Determine the (X, Y) coordinate at the center of the cell enclosing the given text.  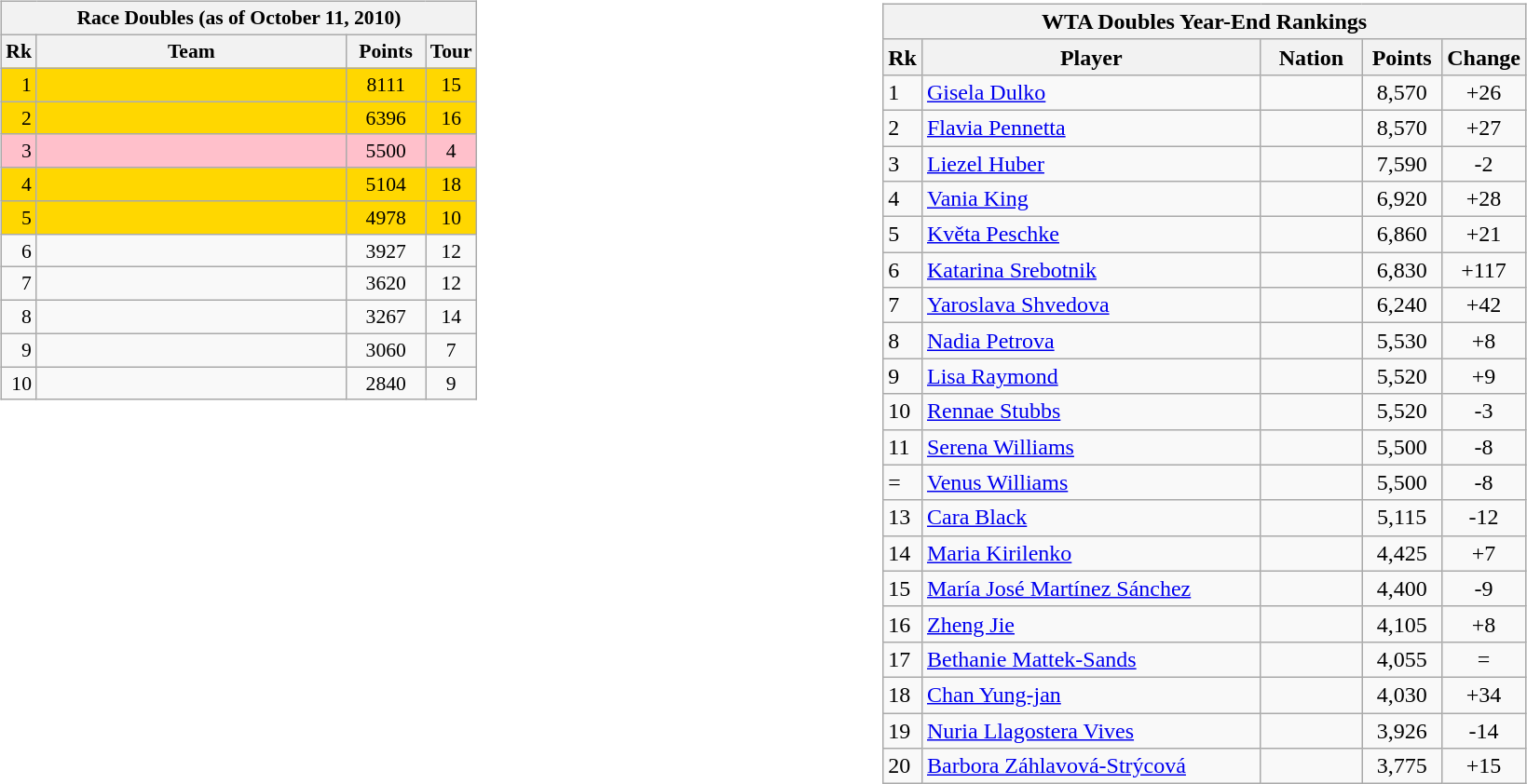
5500 (386, 151)
7,590 (1402, 163)
5104 (386, 184)
+28 (1484, 199)
Nuria Llagostera Vives (1091, 731)
+9 (1484, 376)
11 (903, 447)
6,860 (1402, 235)
+7 (1484, 553)
19 (903, 731)
Flavia Pennetta (1091, 128)
-3 (1484, 412)
Yaroslava Shvedova (1091, 305)
4978 (386, 218)
Team (192, 51)
Katarina Srebotnik (1091, 270)
4,105 (1402, 624)
+42 (1484, 305)
Květa Peschke (1091, 235)
+15 (1484, 766)
Bethanie Mattek-Sands (1091, 659)
Zheng Jie (1091, 624)
Cara Black (1091, 518)
Gisela Dulko (1091, 92)
3060 (386, 350)
Tour (451, 51)
8111 (386, 85)
Nation (1312, 57)
Nadia Petrova (1091, 341)
-12 (1484, 518)
Vania King (1091, 199)
+27 (1484, 128)
6,240 (1402, 305)
-14 (1484, 731)
Lisa Raymond (1091, 376)
+117 (1484, 270)
4,055 (1402, 659)
4,400 (1402, 588)
3267 (386, 317)
2840 (386, 384)
13 (903, 518)
3620 (386, 284)
3,775 (1402, 766)
5,530 (1402, 341)
Player (1091, 57)
4,425 (1402, 553)
Change (1484, 57)
20 (903, 766)
-2 (1484, 163)
Venus Williams (1091, 482)
17 (903, 659)
6,920 (1402, 199)
4,030 (1402, 695)
Race Doubles (as of October 11, 2010) (239, 19)
6,830 (1402, 270)
Barbora Záhlavová-Strýcová (1091, 766)
María José Martínez Sánchez (1091, 588)
3,926 (1402, 731)
Maria Kirilenko (1091, 553)
-9 (1484, 588)
Liezel Huber (1091, 163)
WTA Doubles Year-End Rankings (1205, 21)
+21 (1484, 235)
5,115 (1402, 518)
6396 (386, 118)
+26 (1484, 92)
3927 (386, 250)
Chan Yung-jan (1091, 695)
Serena Williams (1091, 447)
Rennae Stubbs (1091, 412)
+34 (1484, 695)
